From the cell containing the given text, extract its center point as [x, y] coordinate. 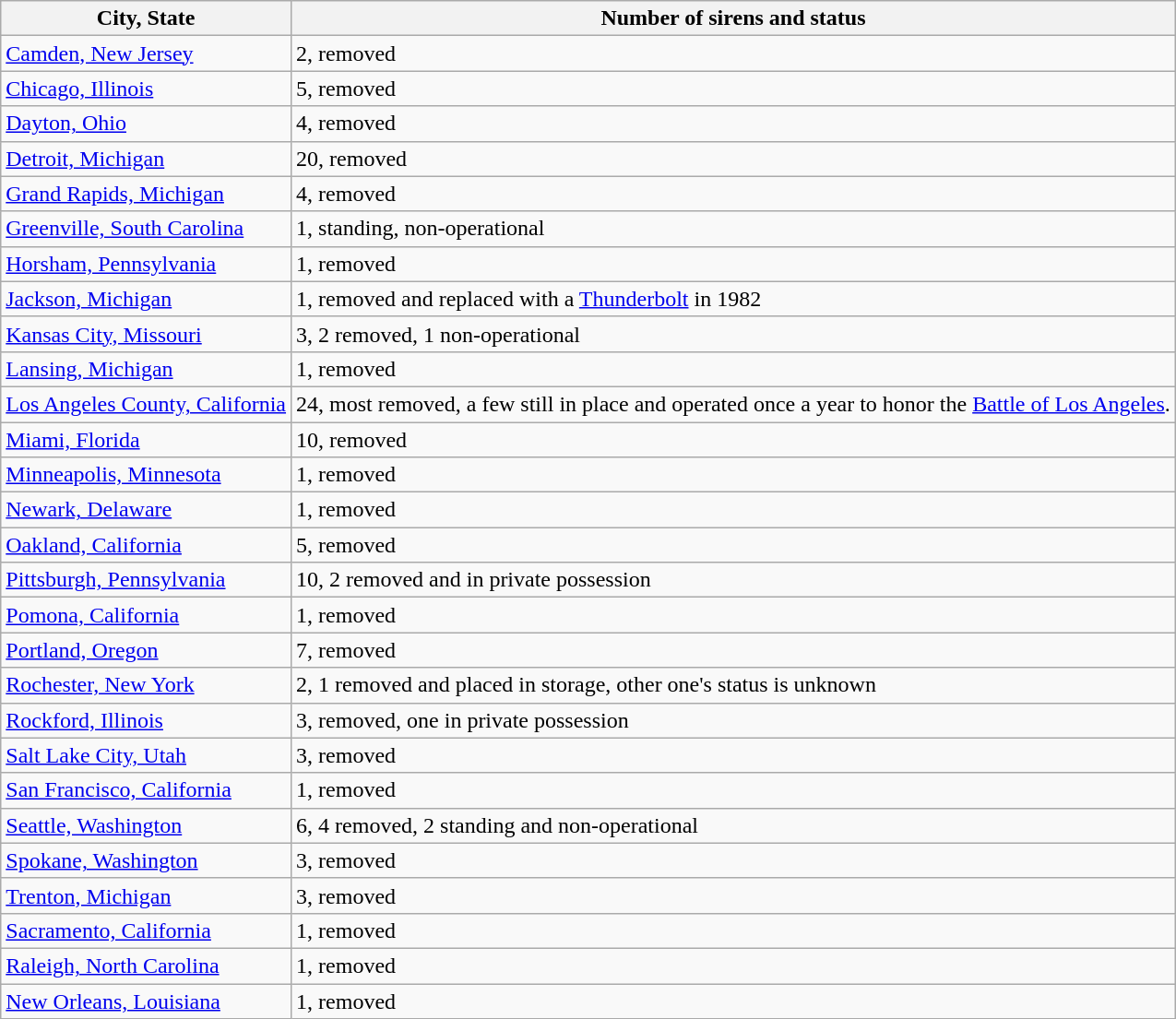
Camden, New Jersey [146, 53]
Lansing, Michigan [146, 369]
Detroit, Michigan [146, 159]
10, removed [734, 440]
Portland, Oregon [146, 650]
24, most removed, a few still in place and operated once a year to honor the Battle of Los Angeles. [734, 404]
Seattle, Washington [146, 825]
Miami, Florida [146, 440]
Raleigh, North Carolina [146, 966]
1, standing, non-operational [734, 229]
20, removed [734, 159]
Grand Rapids, Michigan [146, 194]
San Francisco, California [146, 790]
Dayton, Ohio [146, 124]
Jackson, Michigan [146, 299]
7, removed [734, 650]
1, removed and replaced with a Thunderbolt in 1982 [734, 299]
Greenville, South Carolina [146, 229]
3, removed, one in private possession [734, 720]
2, removed [734, 53]
Pittsburgh, Pennsylvania [146, 580]
Spokane, Washington [146, 860]
Pomona, California [146, 615]
Number of sirens and status [734, 18]
6, 4 removed, 2 standing and non-operational [734, 825]
Newark, Delaware [146, 510]
Sacramento, California [146, 930]
Rockford, Illinois [146, 720]
Trenton, Michigan [146, 895]
City, State [146, 18]
Oakland, California [146, 545]
3, 2 removed, 1 non-operational [734, 334]
Chicago, Illinois [146, 89]
Horsham, Pennsylvania [146, 264]
Minneapolis, Minnesota [146, 475]
10, 2 removed and in private possession [734, 580]
Los Angeles County, California [146, 404]
New Orleans, Louisiana [146, 1001]
Salt Lake City, Utah [146, 755]
2, 1 removed and placed in storage, other one's status is unknown [734, 685]
Kansas City, Missouri [146, 334]
Rochester, New York [146, 685]
